Identify which cell holds the provided text, then report its [X, Y] central coordinate. 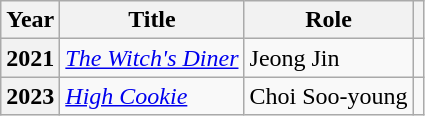
Role [328, 20]
Choi Soo-young [328, 96]
2021 [30, 58]
The Witch's Diner [152, 58]
Year [30, 20]
Jeong Jin [328, 58]
2023 [30, 96]
High Cookie [152, 96]
Title [152, 20]
